Output the [X, Y] coordinate of the center of the cell containing the given text.  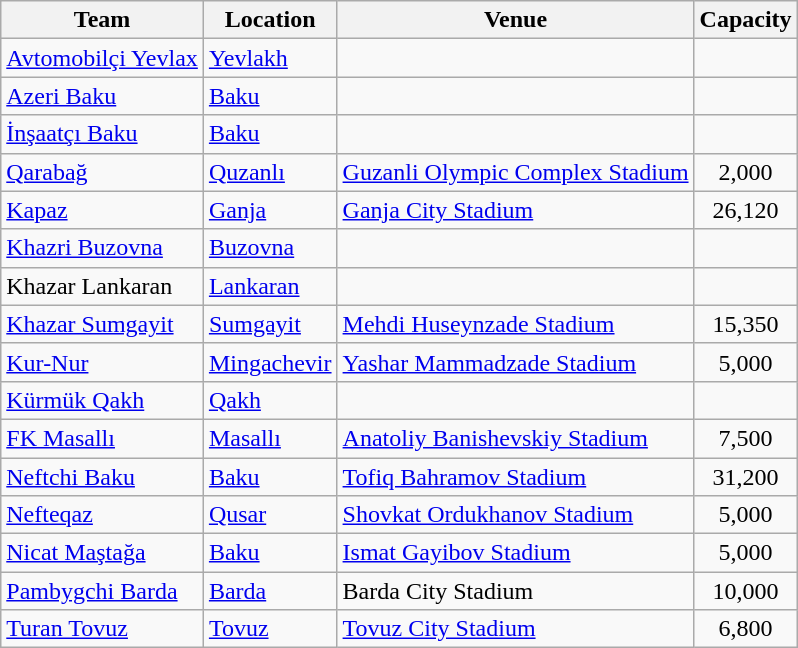
Ismat Gayibov Stadium [516, 553]
Quzanlı [270, 172]
Kürmük Qakh [102, 400]
Tovuz City Stadium [516, 629]
15,350 [746, 324]
Neftchi Baku [102, 477]
26,120 [746, 210]
Khazar Lankaran [102, 286]
Guzanli Olympic Complex Stadium [516, 172]
Khazri Buzovna [102, 248]
Barda City Stadium [516, 591]
Turan Tovuz [102, 629]
Capacity [746, 20]
Lankaran [270, 286]
Nefteqaz [102, 515]
2,000 [746, 172]
Mehdi Huseynzade Stadium [516, 324]
Barda [270, 591]
Masallı [270, 438]
Qakh [270, 400]
Azeri Baku [102, 96]
31,200 [746, 477]
Kur-Nur [102, 362]
Location [270, 20]
Anatoliy Banishevskiy Stadium [516, 438]
Venue [516, 20]
İnşaatçı Baku [102, 134]
Ganja [270, 210]
7,500 [746, 438]
10,000 [746, 591]
Kapaz [102, 210]
Avtomobilçi Yevlax [102, 58]
Qusar [270, 515]
6,800 [746, 629]
Yashar Mammadzade Stadium [516, 362]
Mingachevir [270, 362]
Team [102, 20]
Nicat Maştağa [102, 553]
Yevlakh [270, 58]
Pambygchi Barda [102, 591]
Shovkat Ordukhanov Stadium [516, 515]
FK Masallı [102, 438]
Sumgayit [270, 324]
Tofiq Bahramov Stadium [516, 477]
Qarabağ [102, 172]
Buzovna [270, 248]
Khazar Sumgayit [102, 324]
Tovuz [270, 629]
Ganja City Stadium [516, 210]
